Extract the [x, y] coordinate from the center of the cell holding the provided text.  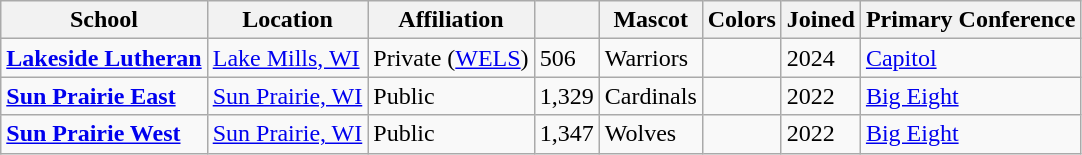
1,329 [566, 96]
Lakeside Lutheran [104, 58]
Wolves [650, 134]
Cardinals [650, 96]
Affiliation [451, 20]
Location [288, 20]
Warriors [650, 58]
506 [566, 58]
Sun Prairie East [104, 96]
2024 [820, 58]
Joined [820, 20]
Lake Mills, WI [288, 58]
Colors [742, 20]
Capitol [970, 58]
Private (WELS) [451, 58]
1,347 [566, 134]
Mascot [650, 20]
School [104, 20]
Sun Prairie West [104, 134]
Primary Conference [970, 20]
